Capture the cell that displays the provided text and extract its (X, Y) central coordinate. 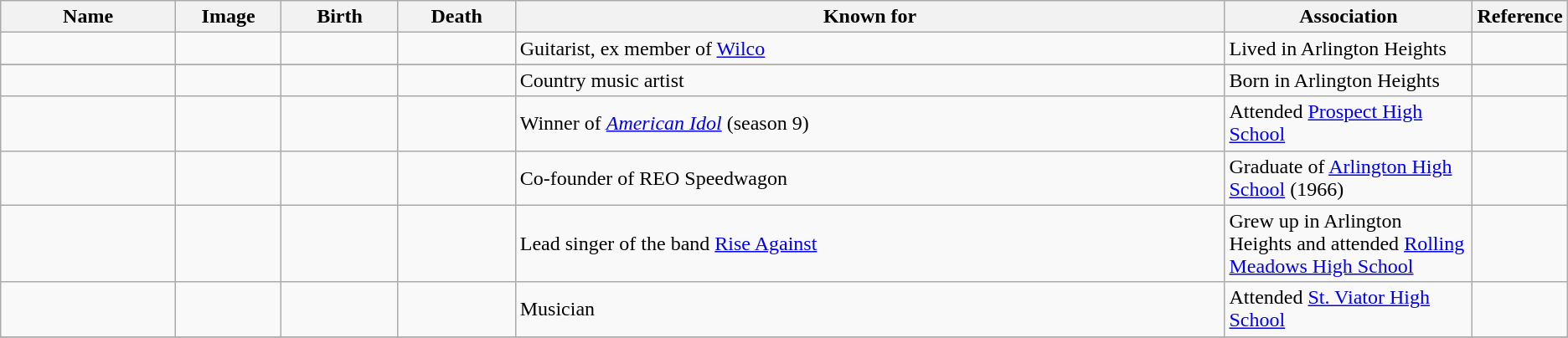
Death (456, 17)
Image (228, 17)
Country music artist (869, 80)
Attended Prospect High School (1349, 124)
Musician (869, 310)
Lead singer of the band Rise Against (869, 243)
Graduate of Arlington High School (1966) (1349, 177)
Born in Arlington Heights (1349, 80)
Known for (869, 17)
Winner of American Idol (season 9) (869, 124)
Birth (340, 17)
Co-founder of REO Speedwagon (869, 177)
Grew up in Arlington Heights and attended Rolling Meadows High School (1349, 243)
Reference (1519, 17)
Guitarist, ex member of Wilco (869, 49)
Name (89, 17)
Attended St. Viator High School (1349, 310)
Lived in Arlington Heights (1349, 49)
Association (1349, 17)
